Find where the given text appears and provide that cell's center as [X, Y] coordinate. 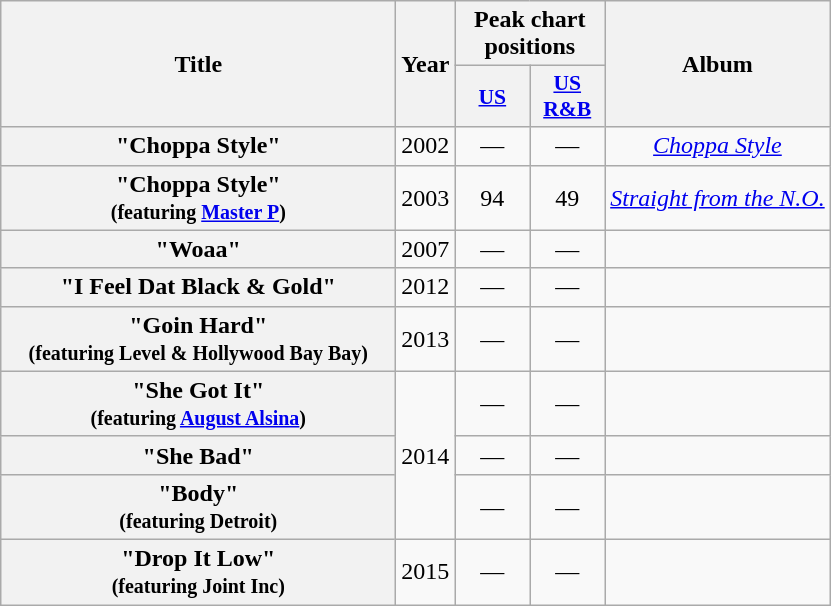
US [492, 96]
94 [492, 198]
2002 [426, 146]
"Body"(featuring Detroit) [198, 506]
"Woaa" [198, 249]
"Choppa Style"(featuring Master P) [198, 198]
"She Got It"(featuring August Alsina) [198, 404]
Title [198, 64]
Album [718, 64]
Year [426, 64]
"I Feel Dat Black & Gold" [198, 287]
USR&B [568, 96]
Choppa Style [718, 146]
2012 [426, 287]
"Drop It Low"(featuring Joint Inc) [198, 572]
49 [568, 198]
2014 [426, 455]
Peak chart positions [530, 34]
Straight from the N.O. [718, 198]
"Goin Hard"(featuring Level & Hollywood Bay Bay) [198, 338]
2007 [426, 249]
2013 [426, 338]
"Choppa Style" [198, 146]
2003 [426, 198]
2015 [426, 572]
"She Bad" [198, 455]
